Capture the cell that displays the provided text and extract its [x, y] central coordinate. 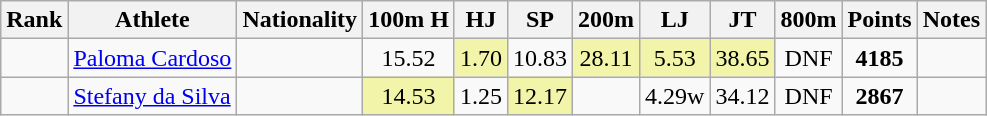
HJ [480, 20]
5.53 [675, 58]
1.70 [480, 58]
1.25 [480, 96]
Rank [34, 20]
Stefany da Silva [152, 96]
Points [880, 20]
Paloma Cardoso [152, 58]
800m [808, 20]
JT [742, 20]
LJ [675, 20]
Nationality [300, 20]
34.12 [742, 96]
Notes [951, 20]
38.65 [742, 58]
Athlete [152, 20]
14.53 [409, 96]
2867 [880, 96]
4185 [880, 58]
15.52 [409, 58]
28.11 [606, 58]
SP [540, 20]
12.17 [540, 96]
100m H [409, 20]
10.83 [540, 58]
4.29w [675, 96]
200m [606, 20]
